Locate the cell with the specified text and output its (X, Y) center coordinate. 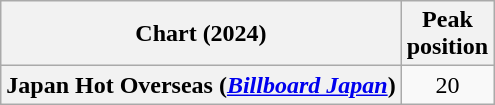
Peakposition (447, 34)
Japan Hot Overseas (Billboard Japan) (201, 85)
Chart (2024) (201, 34)
20 (447, 85)
